Capture the cell that displays the provided text and extract its [X, Y] central coordinate. 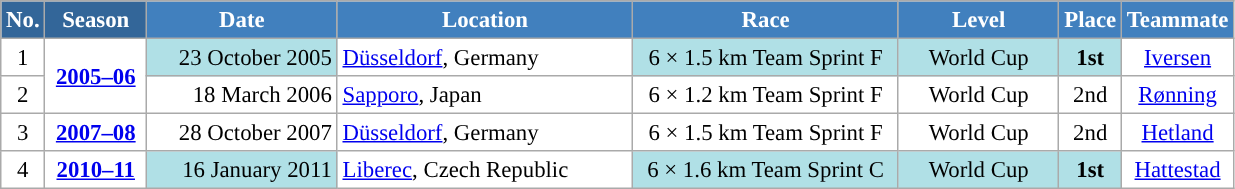
2 [23, 95]
18 March 2006 [242, 95]
6 × 1.6 km Team Sprint C [766, 170]
23 October 2005 [242, 58]
4 [23, 170]
Place [1090, 20]
16 January 2011 [242, 170]
Date [242, 20]
2007–08 [96, 133]
Liberec, Czech Republic [485, 170]
Iversen [1177, 58]
Teammate [1177, 20]
2005–06 [96, 76]
Hetland [1177, 133]
Sapporo, Japan [485, 95]
3 [23, 133]
Location [485, 20]
Level [978, 20]
1 [23, 58]
6 × 1.2 km Team Sprint F [766, 95]
Season [96, 20]
2010–11 [96, 170]
28 October 2007 [242, 133]
No. [23, 20]
Hattestad [1177, 170]
Rønning [1177, 95]
Race [766, 20]
